Identify which cell holds the provided text, then report its [x, y] central coordinate. 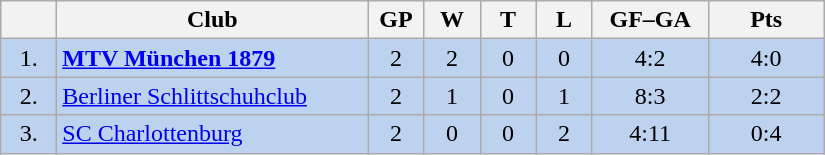
4:2 [650, 58]
SC Charlottenburg [212, 134]
2. [29, 96]
Berliner Schlittschuhclub [212, 96]
4:0 [766, 58]
L [564, 20]
0:4 [766, 134]
8:3 [650, 96]
3. [29, 134]
GF–GA [650, 20]
Pts [766, 20]
W [452, 20]
4:11 [650, 134]
GP [396, 20]
Club [212, 20]
T [508, 20]
1. [29, 58]
2:2 [766, 96]
MTV München 1879 [212, 58]
